Find where the given text appears and provide that cell's center as (X, Y) coordinate. 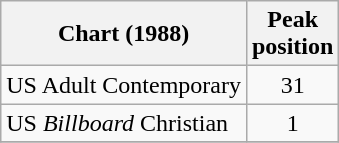
1 (292, 123)
Chart (1988) (124, 34)
US Billboard Christian (124, 123)
31 (292, 85)
Peak position (292, 34)
US Adult Contemporary (124, 85)
